Return the [X, Y] coordinate for the center point of the cell that contains the specified text.  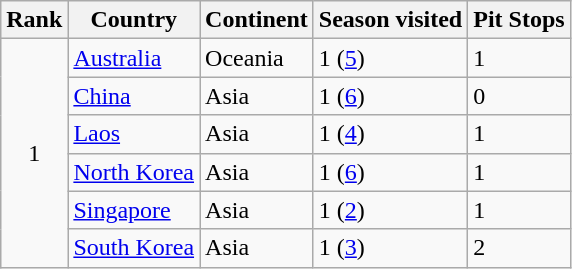
Country [134, 20]
China [134, 96]
Singapore [134, 210]
0 [519, 96]
Australia [134, 58]
1 (4) [390, 134]
Season visited [390, 20]
Continent [257, 20]
2 [519, 248]
North Korea [134, 172]
1 (5) [390, 58]
1 (3) [390, 248]
Pit Stops [519, 20]
Rank [34, 20]
Oceania [257, 58]
1 (2) [390, 210]
South Korea [134, 248]
Laos [134, 134]
